Extract the (x, y) coordinate from the center of the cell holding the provided text.  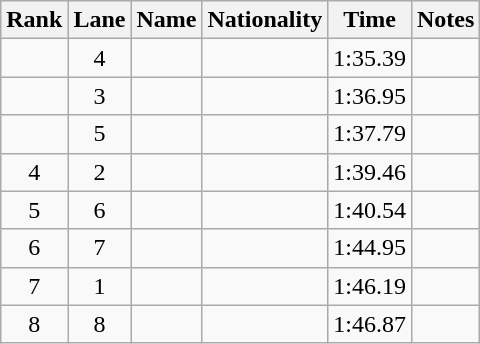
Nationality (265, 20)
1:46.87 (370, 324)
Notes (445, 20)
2 (100, 172)
1:35.39 (370, 58)
3 (100, 96)
Lane (100, 20)
1:40.54 (370, 210)
1:37.79 (370, 134)
1:36.95 (370, 96)
Rank (34, 20)
Time (370, 20)
1 (100, 286)
1:44.95 (370, 248)
Name (166, 20)
1:39.46 (370, 172)
1:46.19 (370, 286)
